Capture the cell that displays the provided text and extract its (x, y) central coordinate. 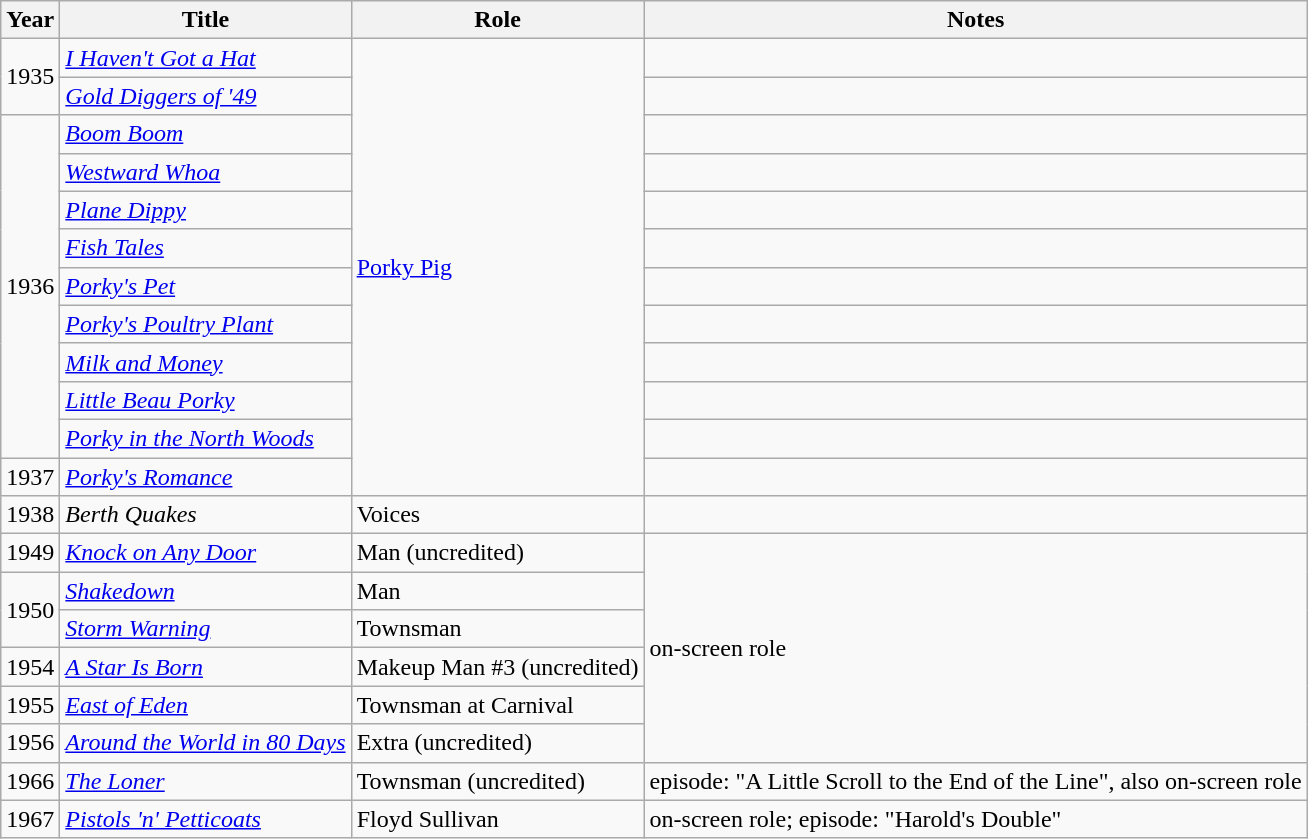
on-screen role; episode: "Harold's Double" (976, 819)
Boom Boom (206, 134)
I Haven't Got a Hat (206, 58)
on-screen role (976, 648)
Townsman (uncredited) (498, 781)
1950 (30, 610)
Gold Diggers of '49 (206, 96)
1936 (30, 286)
Man (498, 591)
1954 (30, 667)
Porky's Romance (206, 477)
Westward Whoa (206, 172)
Townsman (498, 629)
1967 (30, 819)
Notes (976, 20)
Porky Pig (498, 268)
The Loner (206, 781)
Role (498, 20)
Around the World in 80 Days (206, 743)
Porky's Poultry Plant (206, 324)
1966 (30, 781)
1935 (30, 77)
1956 (30, 743)
Storm Warning (206, 629)
Voices (498, 515)
Fish Tales (206, 248)
East of Eden (206, 705)
Milk and Money (206, 362)
Man (uncredited) (498, 553)
1955 (30, 705)
A Star Is Born (206, 667)
Pistols 'n' Petticoats (206, 819)
Townsman at Carnival (498, 705)
Title (206, 20)
Floyd Sullivan (498, 819)
Porky in the North Woods (206, 438)
Little Beau Porky (206, 400)
1938 (30, 515)
Shakedown (206, 591)
Year (30, 20)
1937 (30, 477)
episode: "A Little Scroll to the End of the Line", also on-screen role (976, 781)
Knock on Any Door (206, 553)
Berth Quakes (206, 515)
Plane Dippy (206, 210)
Porky's Pet (206, 286)
Extra (uncredited) (498, 743)
1949 (30, 553)
Makeup Man #3 (uncredited) (498, 667)
